Provide the (x, y) coordinate of the cell's center where the given text is located.  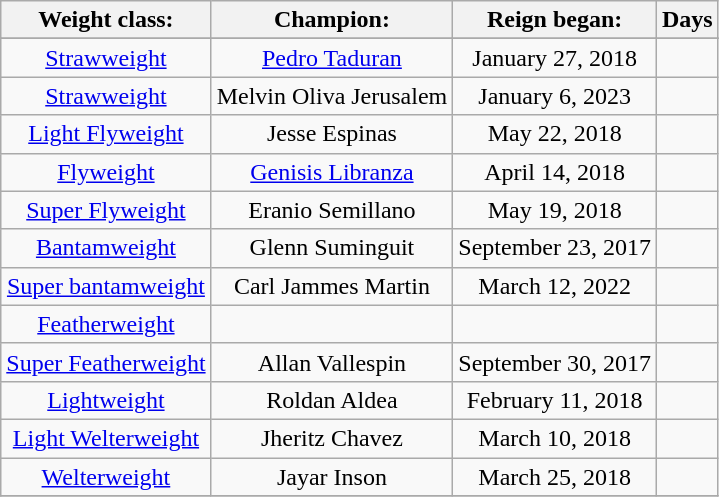
Light Flyweight (106, 134)
Champion: (332, 20)
Allan Vallespin (332, 362)
March 12, 2022 (555, 286)
Genisis Libranza (332, 172)
Reign began: (555, 20)
Bantamweight (106, 248)
Lightweight (106, 400)
Eranio Semillano (332, 210)
Jheritz Chavez (332, 438)
Welterweight (106, 477)
May 22, 2018 (555, 134)
March 10, 2018 (555, 438)
January 6, 2023 (555, 96)
Melvin Oliva Jerusalem (332, 96)
Jesse Espinas (332, 134)
Jayar Inson (332, 477)
Featherweight (106, 324)
Pedro Taduran (332, 58)
Super bantamweight (106, 286)
September 23, 2017 (555, 248)
February 11, 2018 (555, 400)
September 30, 2017 (555, 362)
April 14, 2018 (555, 172)
Carl Jammes Martin (332, 286)
Roldan Aldea (332, 400)
Days (687, 20)
March 25, 2018 (555, 477)
Flyweight (106, 172)
Glenn Suminguit (332, 248)
Super Flyweight (106, 210)
Super Featherweight (106, 362)
Light Welterweight (106, 438)
Weight class: (106, 20)
January 27, 2018 (555, 58)
May 19, 2018 (555, 210)
